From the cell containing the given text, extract its center point as (x, y) coordinate. 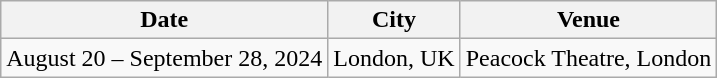
Peacock Theatre, London (588, 58)
City (394, 20)
August 20 – September 28, 2024 (164, 58)
London, UK (394, 58)
Date (164, 20)
Venue (588, 20)
